Locate the cell with the specified text and output its (X, Y) center coordinate. 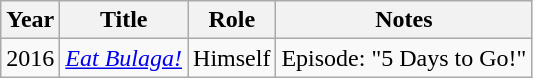
Title (124, 20)
Role (232, 20)
Year (30, 20)
Notes (404, 20)
Episode: "5 Days to Go!" (404, 58)
Himself (232, 58)
Eat Bulaga! (124, 58)
2016 (30, 58)
